For the text-containing cell, return its midpoint in (x, y) coordinate format. 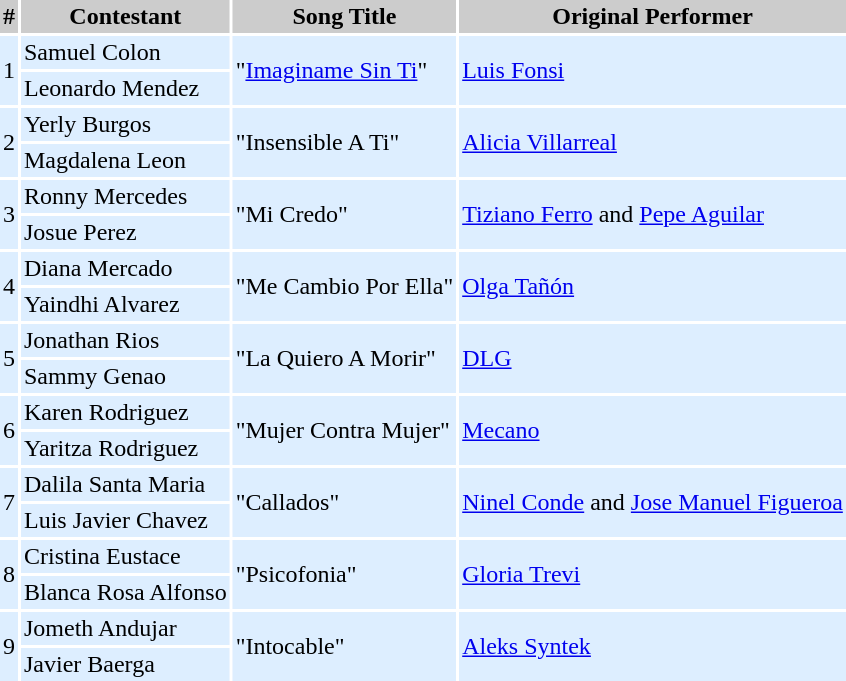
Josue Perez (126, 232)
Leonardo Mendez (126, 88)
"Imaginame Sin Ti" (345, 70)
Magdalena Leon (126, 160)
"Intocable" (345, 646)
Dalila Santa Maria (126, 484)
Tiziano Ferro and Pepe Aguilar (652, 214)
5 (9, 358)
Yaindhi Alvarez (126, 304)
Yaritza Rodriguez (126, 448)
9 (9, 646)
Diana Mercado (126, 268)
7 (9, 502)
Gloria Trevi (652, 574)
Jometh Andujar (126, 628)
Song Title (345, 16)
Luis Javier Chavez (126, 520)
Sammy Genao (126, 376)
Aleks Syntek (652, 646)
Mecano (652, 430)
1 (9, 70)
Samuel Colon (126, 52)
Jonathan Rios (126, 340)
"Mi Credo" (345, 214)
"Psicofonia" (345, 574)
2 (9, 142)
"Mujer Contra Mujer" (345, 430)
Karen Rodriguez (126, 412)
Alicia Villarreal (652, 142)
# (9, 16)
Yerly Burgos (126, 124)
8 (9, 574)
"Insensible A Ti" (345, 142)
"Me Cambio Por Ella" (345, 286)
"Callados" (345, 502)
Contestant (126, 16)
Ninel Conde and Jose Manuel Figueroa (652, 502)
DLG (652, 358)
Ronny Mercedes (126, 196)
"La Quiero A Morir" (345, 358)
Cristina Eustace (126, 556)
Olga Tañón (652, 286)
Javier Baerga (126, 664)
3 (9, 214)
Luis Fonsi (652, 70)
4 (9, 286)
Blanca Rosa Alfonso (126, 592)
Original Performer (652, 16)
6 (9, 430)
